Scan for the cell matching the given text and deliver its (x, y) coordinate at center. 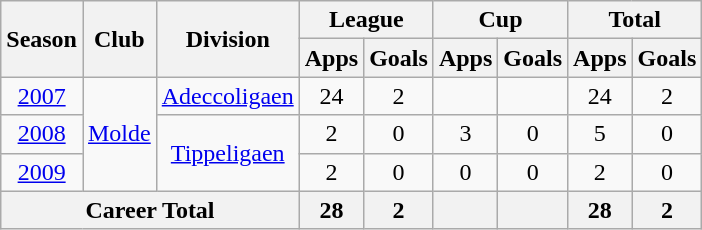
2007 (42, 96)
Tippeligaen (228, 153)
League (366, 20)
Season (42, 39)
Club (119, 39)
2008 (42, 134)
2009 (42, 172)
Molde (119, 134)
Adeccoligaen (228, 96)
Division (228, 39)
5 (600, 134)
3 (465, 134)
Total (635, 20)
Career Total (150, 210)
Cup (500, 20)
